Scan for the cell matching the given text and deliver its [X, Y] coordinate at center. 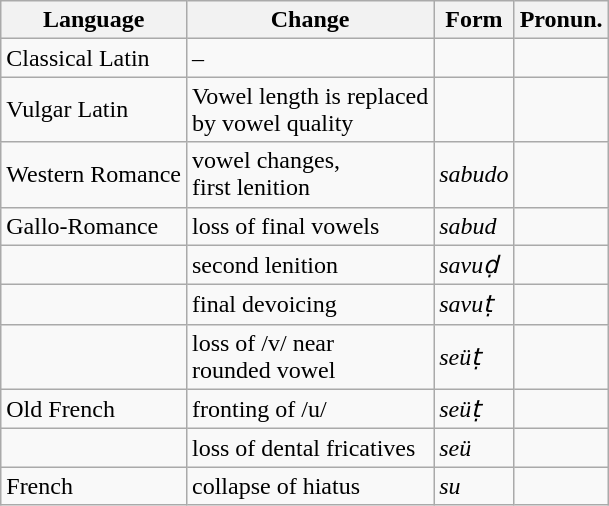
Form [474, 20]
loss of dental fricatives [310, 448]
Change [310, 20]
Language [94, 20]
Western Romance [94, 174]
sabudo [474, 174]
collapse of hiatus [310, 486]
French [94, 486]
– [310, 58]
fronting of /u/ [310, 409]
savuṭ [474, 305]
Classical Latin [94, 58]
vowel changes, first lenition [310, 174]
seü [474, 448]
loss of final vowels [310, 226]
second lenition [310, 265]
Vowel length is replacedby vowel quality [310, 110]
final devoicing [310, 305]
savuḍ [474, 265]
Gallo-Romance [94, 226]
loss of /v/ near rounded vowel [310, 356]
sabud [474, 226]
Pronun. [561, 20]
Vulgar Latin [94, 110]
Old French [94, 409]
su [474, 486]
